Return the [X, Y] coordinate for the center point of the cell that contains the specified text.  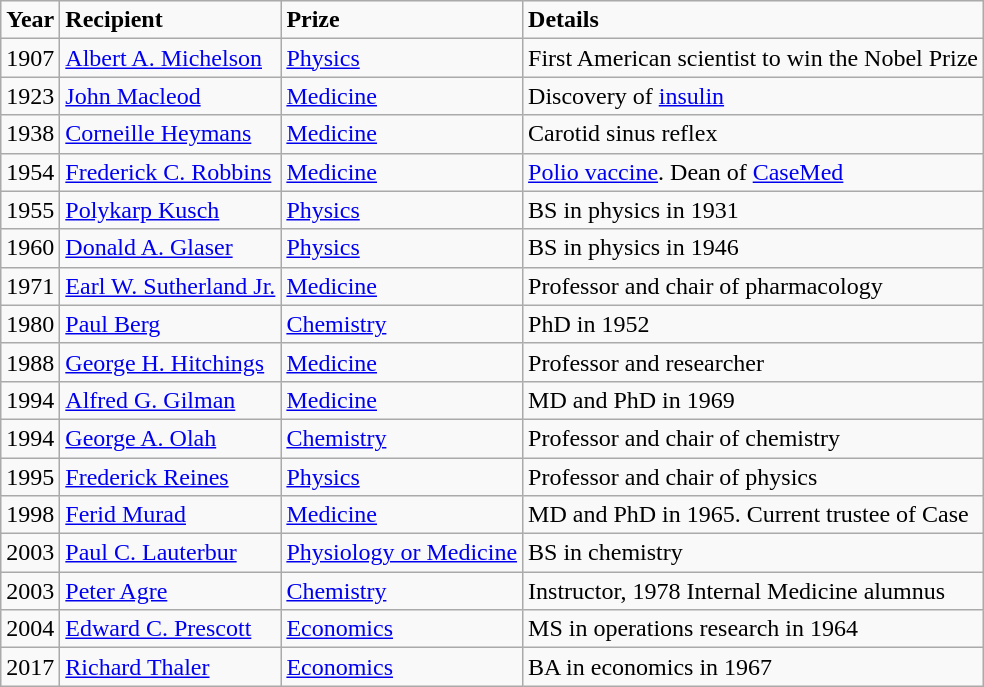
BA in economics in 1967 [754, 667]
1954 [30, 172]
2004 [30, 629]
1960 [30, 248]
Paul C. Lauterbur [170, 553]
PhD in 1952 [754, 324]
Frederick C. Robbins [170, 172]
1955 [30, 210]
Recipient [170, 20]
Prize [402, 20]
Instructor, 1978 Internal Medicine alumnus [754, 591]
Professor and chair of pharmacology [754, 286]
Corneille Heymans [170, 134]
Polykarp Kusch [170, 210]
Donald A. Glaser [170, 248]
1998 [30, 515]
BS in physics in 1946 [754, 248]
Frederick Reines [170, 477]
Alfred G. Gilman [170, 400]
1907 [30, 58]
MD and PhD in 1965. Current trustee of Case [754, 515]
BS in physics in 1931 [754, 210]
John Macleod [170, 96]
MS in operations research in 1964 [754, 629]
1995 [30, 477]
MD and PhD in 1969 [754, 400]
Peter Agre [170, 591]
Polio vaccine. Dean of CaseMed [754, 172]
Discovery of insulin [754, 96]
Paul Berg [170, 324]
1980 [30, 324]
Edward C. Prescott [170, 629]
Physiology or Medicine [402, 553]
First American scientist to win the Nobel Prize [754, 58]
2017 [30, 667]
George A. Olah [170, 438]
Ferid Murad [170, 515]
BS in chemistry [754, 553]
Albert A. Michelson [170, 58]
1988 [30, 362]
Professor and chair of chemistry [754, 438]
1938 [30, 134]
1971 [30, 286]
Professor and chair of physics [754, 477]
Richard Thaler [170, 667]
1923 [30, 96]
Carotid sinus reflex [754, 134]
Details [754, 20]
Earl W. Sutherland Jr. [170, 286]
George H. Hitchings [170, 362]
Year [30, 20]
Professor and researcher [754, 362]
